Find where the given text appears and provide that cell's center as [X, Y] coordinate. 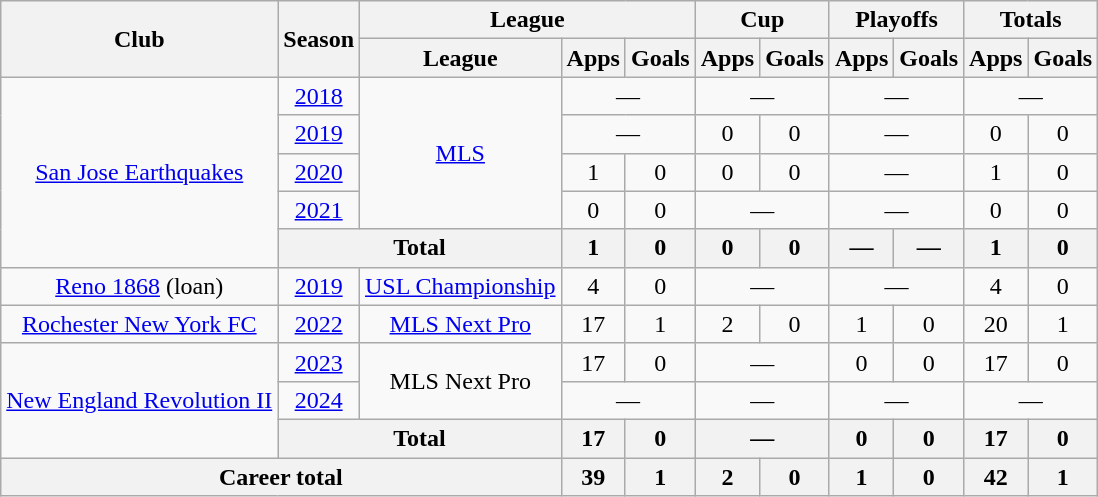
New England Revolution II [140, 400]
Totals [1031, 20]
Reno 1868 (loan) [140, 286]
Cup [762, 20]
Playoffs [896, 20]
Club [140, 39]
20 [996, 324]
42 [996, 477]
2018 [319, 96]
39 [593, 477]
2024 [319, 400]
Career total [281, 477]
San Jose Earthquakes [140, 172]
Season [319, 39]
MLS [461, 153]
2020 [319, 172]
2022 [319, 324]
2023 [319, 362]
USL Championship [461, 286]
Rochester New York FC [140, 324]
2021 [319, 210]
